From the cell containing the given text, extract its center point as [x, y] coordinate. 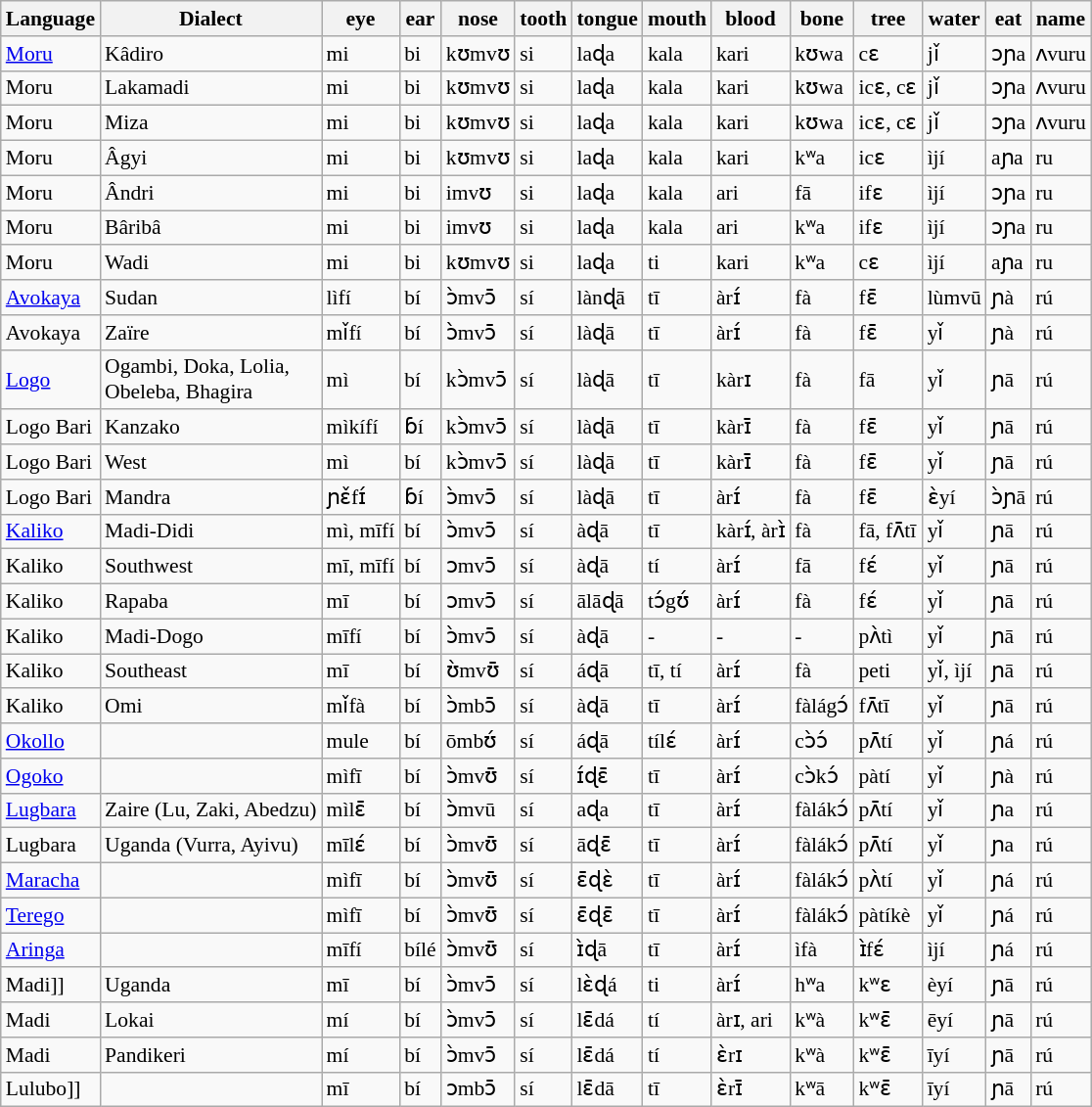
ālāɖā [607, 602]
mouth [677, 19]
Uganda (Vurra, Ayivu) [210, 846]
pʌ̀tí [887, 881]
tílɛ́ [677, 741]
Kanzako [210, 428]
ɔmbɔ̄ [478, 1089]
mīlɛ́ [361, 846]
Ogambi, Doka, Lolia, Obeleba, Bhagira [210, 380]
tī, tí [677, 671]
Southeast [210, 671]
àrɪ, ari [751, 1020]
blood [751, 19]
yǐ, ìjí [955, 671]
Omi [210, 707]
Dialect [210, 19]
fàlágɔ́ [822, 707]
Bâribâ [210, 228]
Ândri [210, 193]
Language [51, 19]
mī, mīfí [361, 567]
tree [887, 19]
pàtíkè [887, 915]
ɛ̀yí [955, 497]
ɪ̀ɖā [607, 950]
ear [421, 19]
kʷā [822, 1089]
West [210, 462]
Maracha [51, 881]
lìfí [361, 298]
pʌ̀tì [887, 636]
mǐfà [361, 707]
hʷa [822, 986]
āɖɛ̄ [607, 846]
ɔ̀mvū [478, 810]
ɪ́ɖɛ̄ [607, 776]
nose [478, 19]
ʊ̀mvʊ̄ [478, 671]
Logo [51, 380]
eat [1008, 19]
lùmvū [955, 298]
Pandikeri [210, 1055]
mìlɛ̄ [361, 810]
water [955, 19]
bone [822, 19]
ɲɛ̌fɪ́ [361, 497]
icɛ [887, 159]
Ogoko [51, 776]
tongue [607, 19]
mì, mīfí [361, 531]
kʷɛ [887, 986]
Madi-Didi [210, 531]
cɔ̀kɔ́ [822, 776]
peti [887, 671]
Zaïre [210, 333]
Sudan [210, 298]
ɔ̀mbɔ̄ [478, 707]
Lakamadi [210, 88]
ɛ̀rɪ̄ [751, 1089]
ɛ̄ɖɛ̀ [607, 881]
Southwest [210, 567]
ɛ̀rɪ [751, 1055]
lɛ̄dā [607, 1089]
lànɖā [607, 298]
Zaire (Lu, Zaki, Abedzu) [210, 810]
ēyí [955, 1020]
Âgyi [210, 159]
Lulubo]] [51, 1089]
eye [361, 19]
fʌ̄tī [887, 707]
Okollo [51, 741]
Madi]] [51, 986]
Madi-Dogo [210, 636]
ɛ̄ɖɛ̄ [607, 915]
kàrɪ [751, 380]
ɔ̀ɲā [1008, 497]
lɛ̀ɖá [607, 986]
fā, fʌ̄tī [887, 531]
Lokai [210, 1020]
Uganda [210, 986]
Miza [210, 123]
Wadi [210, 263]
aɖa [607, 810]
ōmbʊ́ [478, 741]
mìkífí [361, 428]
tɔ́gʊ́ [677, 602]
mule [361, 741]
Aringa [51, 950]
cɔ̀ɔ́ [822, 741]
kàrɪ́, àrɪ̀ [751, 531]
Mandra [210, 497]
mǐfí [361, 333]
pàtí [887, 776]
tooth [543, 19]
ìfà [822, 950]
bílé [421, 950]
ɪ̀fɛ́ [887, 950]
Rapaba [210, 602]
Kâdiro [210, 54]
Terego [51, 915]
name [1061, 19]
èyí [955, 986]
